Return (X, Y) of the center of cell containing provided text 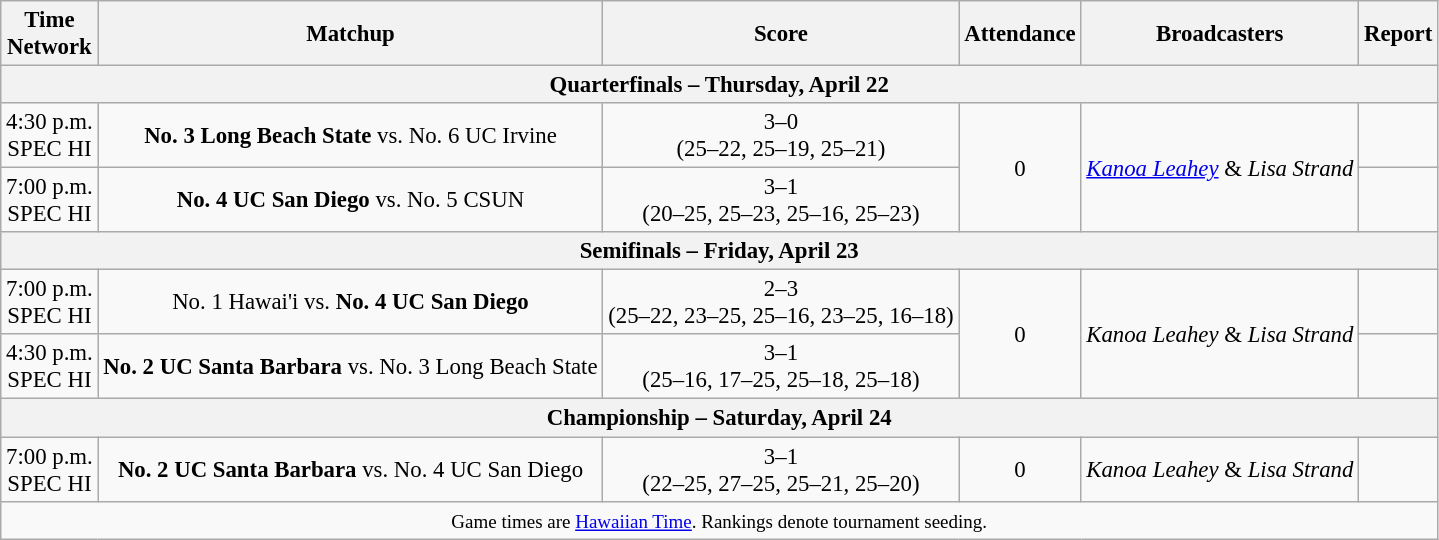
3–0(25–22, 25–19, 25–21) (781, 136)
No. 4 UC San Diego vs. No. 5 CSUN (350, 200)
No. 2 UC Santa Barbara vs. No. 4 UC San Diego (350, 470)
Quarterfinals – Thursday, April 22 (720, 85)
Championship – Saturday, April 24 (720, 418)
Score (781, 34)
No. 1 Hawai'i vs. No. 4 UC San Diego (350, 302)
Game times are Hawaiian Time. Rankings denote tournament seeding. (720, 520)
Matchup (350, 34)
TimeNetwork (50, 34)
No. 2 UC Santa Barbara vs. No. 3 Long Beach State (350, 366)
Attendance (1020, 34)
3–1(22–25, 27–25, 25–21, 25–20) (781, 470)
Broadcasters (1220, 34)
3–1(25–16, 17–25, 25–18, 25–18) (781, 366)
Semifinals – Friday, April 23 (720, 251)
2–3(25–22, 23–25, 25–16, 23–25, 16–18) (781, 302)
Report (1398, 34)
3–1(20–25, 25–23, 25–16, 25–23) (781, 200)
No. 3 Long Beach State vs. No. 6 UC Irvine (350, 136)
